Return the [X, Y] coordinate for the center point of the cell that contains the specified text.  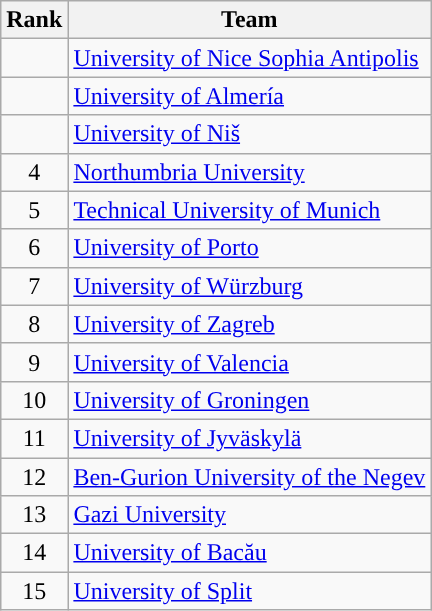
University of Zagreb [250, 324]
University of Porto [250, 248]
Ben-Gurion University of the Negev [250, 477]
11 [34, 438]
4 [34, 172]
University of Groningen [250, 400]
University of Nice Sophia Antipolis [250, 58]
6 [34, 248]
Northumbria University [250, 172]
University of Split [250, 591]
University of Würzburg [250, 286]
University of Niš [250, 134]
Team [250, 20]
8 [34, 324]
14 [34, 553]
9 [34, 362]
7 [34, 286]
Gazi University [250, 515]
University of Bacău [250, 553]
5 [34, 210]
10 [34, 400]
15 [34, 591]
13 [34, 515]
University of Valencia [250, 362]
University of Jyväskylä [250, 438]
University of Almería [250, 96]
Technical University of Munich [250, 210]
Rank [34, 20]
12 [34, 477]
